Search for the cell housing the specified text and yield its (x, y) center coordinate. 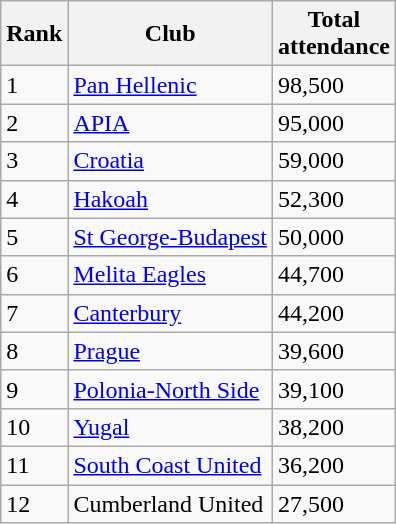
Hakoah (170, 199)
10 (34, 427)
39,600 (334, 351)
Melita Eagles (170, 275)
St George-Budapest (170, 237)
11 (34, 465)
Yugal (170, 427)
Rank (34, 34)
98,500 (334, 85)
Pan Hellenic (170, 85)
36,200 (334, 465)
44,700 (334, 275)
APIA (170, 123)
9 (34, 389)
Canterbury (170, 313)
38,200 (334, 427)
6 (34, 275)
44,200 (334, 313)
Polonia-North Side (170, 389)
Total attendance (334, 34)
27,500 (334, 503)
3 (34, 161)
Prague (170, 351)
4 (34, 199)
50,000 (334, 237)
Cumberland United (170, 503)
39,100 (334, 389)
South Coast United (170, 465)
12 (34, 503)
59,000 (334, 161)
52,300 (334, 199)
1 (34, 85)
7 (34, 313)
8 (34, 351)
2 (34, 123)
Club (170, 34)
5 (34, 237)
Croatia (170, 161)
95,000 (334, 123)
